Capture the cell that displays the provided text and extract its [X, Y] central coordinate. 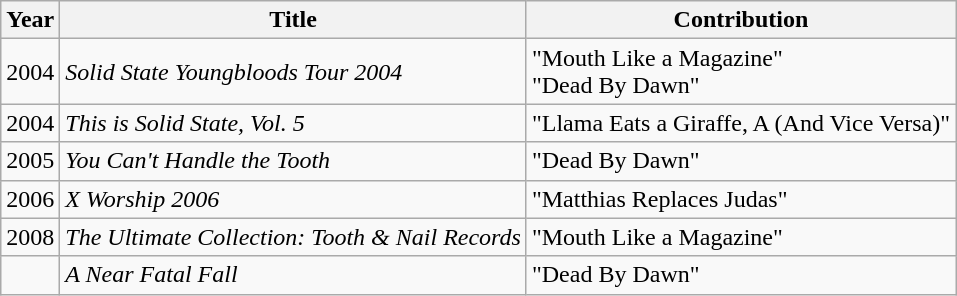
This is Solid State, Vol. 5 [294, 123]
A Near Fatal Fall [294, 275]
Title [294, 20]
The Ultimate Collection: Tooth & Nail Records [294, 237]
You Can't Handle the Tooth [294, 161]
Year [30, 20]
"Mouth Like a Magazine""Dead By Dawn" [740, 72]
Contribution [740, 20]
Solid State Youngbloods Tour 2004 [294, 72]
X Worship 2006 [294, 199]
"Matthias Replaces Judas" [740, 199]
"Llama Eats a Giraffe, A (And Vice Versa)" [740, 123]
2005 [30, 161]
"Mouth Like a Magazine" [740, 237]
2006 [30, 199]
2008 [30, 237]
